Extract the (x, y) coordinate from the center of the cell holding the provided text.  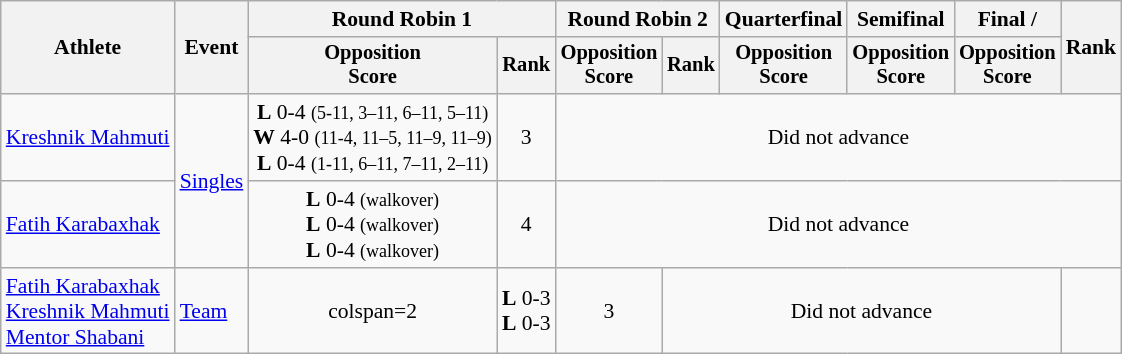
L 0-4 (5-11, 3–11, 6–11, 5–11) W 4-0 (11-4, 11–5, 11–9, 11–9) L 0-4 (1-11, 6–11, 7–11, 2–11) (372, 138)
3 (526, 138)
Round Robin 1 (402, 19)
Singles (212, 180)
Round Robin 2 (638, 19)
Fatih Karabaxhak (88, 224)
Semifinal (900, 19)
Quarterfinal (784, 19)
Event (212, 48)
Athlete (88, 48)
L 0-4 (walkover) L 0-4 (walkover) L 0-4 (walkover) (372, 224)
Kreshnik Mahmuti (88, 138)
4 (526, 224)
Final / (1008, 19)
